Scan for the cell matching the given text and deliver its (X, Y) coordinate at center. 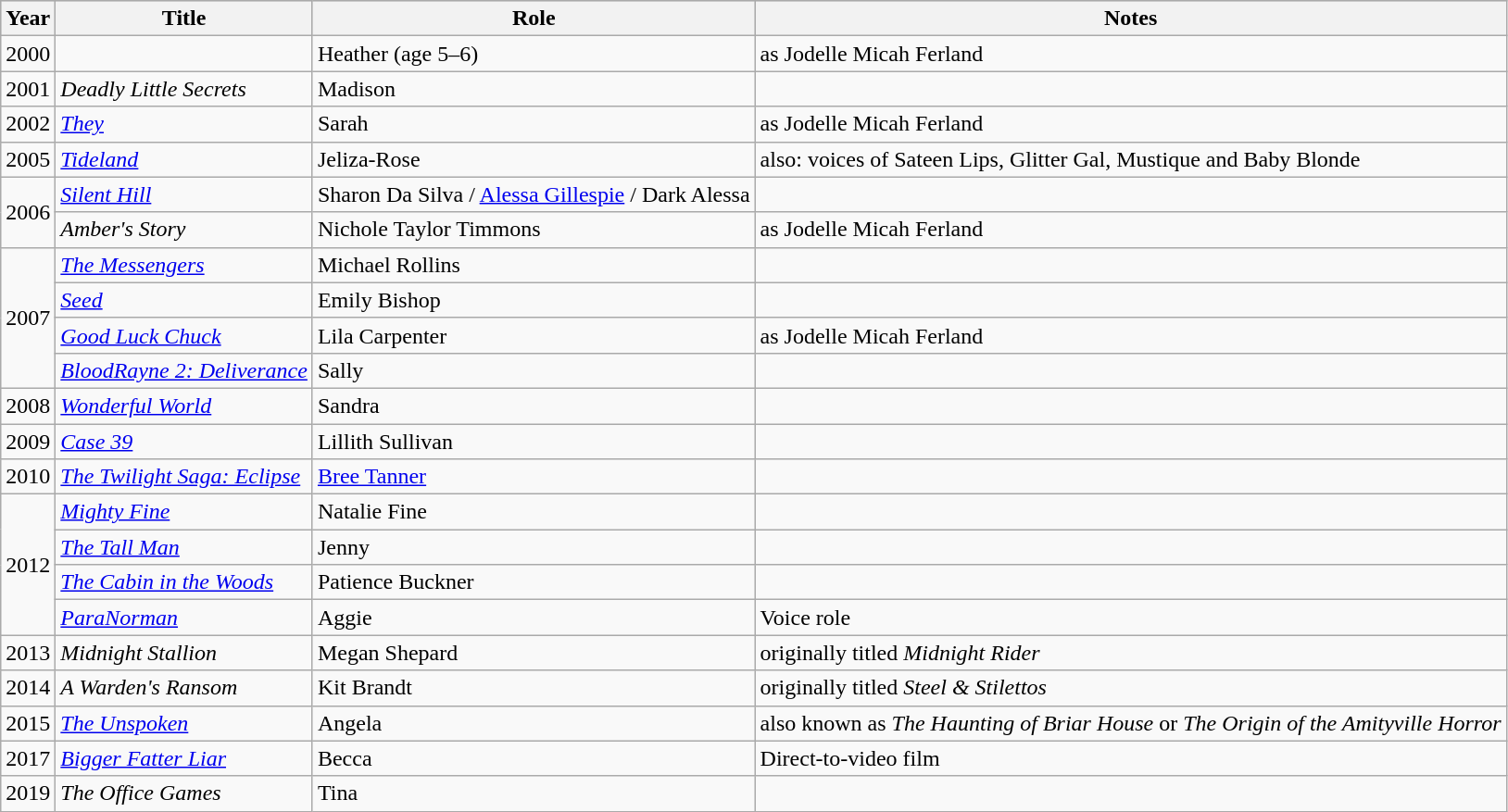
A Warden's Ransom (184, 688)
Case 39 (184, 442)
2005 (28, 159)
Michael Rollins (534, 265)
2006 (28, 212)
Jenny (534, 547)
The Office Games (184, 793)
Sharon Da Silva / Alessa Gillespie / Dark Alessa (534, 194)
2001 (28, 89)
Angela (534, 723)
Notes (1130, 19)
Lila Carpenter (534, 335)
BloodRayne 2: Deliverance (184, 370)
2019 (28, 793)
Mighty Fine (184, 512)
Sally (534, 370)
The Tall Man (184, 547)
Deadly Little Secrets (184, 89)
also: voices of Sateen Lips, Glitter Gal, Mustique and Baby Blonde (1130, 159)
Tideland (184, 159)
Heather (age 5–6) (534, 54)
originally titled Midnight Rider (1130, 653)
Tina (534, 793)
2013 (28, 653)
Lillith Sullivan (534, 442)
2008 (28, 406)
Megan Shepard (534, 653)
The Unspoken (184, 723)
Emily Bishop (534, 300)
also known as The Haunting of Briar House or The Origin of the Amityville Horror (1130, 723)
Jeliza-Rose (534, 159)
Title (184, 19)
Madison (534, 89)
2010 (28, 477)
2000 (28, 54)
2017 (28, 758)
2002 (28, 124)
ParaNorman (184, 618)
Amber's Story (184, 230)
Good Luck Chuck (184, 335)
Silent Hill (184, 194)
2015 (28, 723)
2014 (28, 688)
Role (534, 19)
The Cabin in the Woods (184, 582)
Year (28, 19)
originally titled Steel & Stilettos (1130, 688)
2009 (28, 442)
Bree Tanner (534, 477)
Natalie Fine (534, 512)
Direct-to-video film (1130, 758)
Patience Buckner (534, 582)
Sandra (534, 406)
Kit Brandt (534, 688)
Bigger Fatter Liar (184, 758)
The Messengers (184, 265)
Becca (534, 758)
2012 (28, 565)
Wonderful World (184, 406)
2007 (28, 318)
Voice role (1130, 618)
Nichole Taylor Timmons (534, 230)
Aggie (534, 618)
The Twilight Saga: Eclipse (184, 477)
Sarah (534, 124)
Midnight Stallion (184, 653)
Seed (184, 300)
They (184, 124)
